Output the [x, y] coordinate of the center of the cell containing the given text.  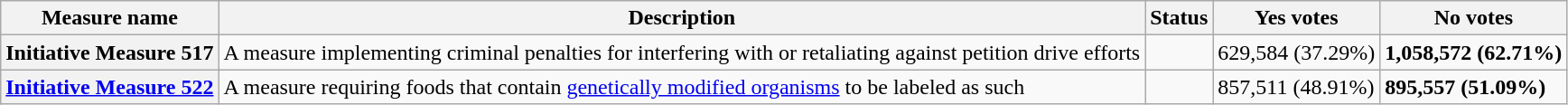
857,511 (48.91%) [1297, 87]
Measure name [110, 18]
895,557 (51.09%) [1474, 87]
No votes [1474, 18]
A measure requiring foods that contain genetically modified organisms to be labeled as such [682, 87]
Initiative Measure 517 [110, 52]
1,058,572 (62.71%) [1474, 52]
Description [682, 18]
Status [1180, 18]
629,584 (37.29%) [1297, 52]
Yes votes [1297, 18]
Initiative Measure 522 [110, 87]
A measure implementing criminal penalties for interfering with or retaliating against petition drive efforts [682, 52]
